Return the (x, y) coordinate for the center point of the cell that contains the specified text.  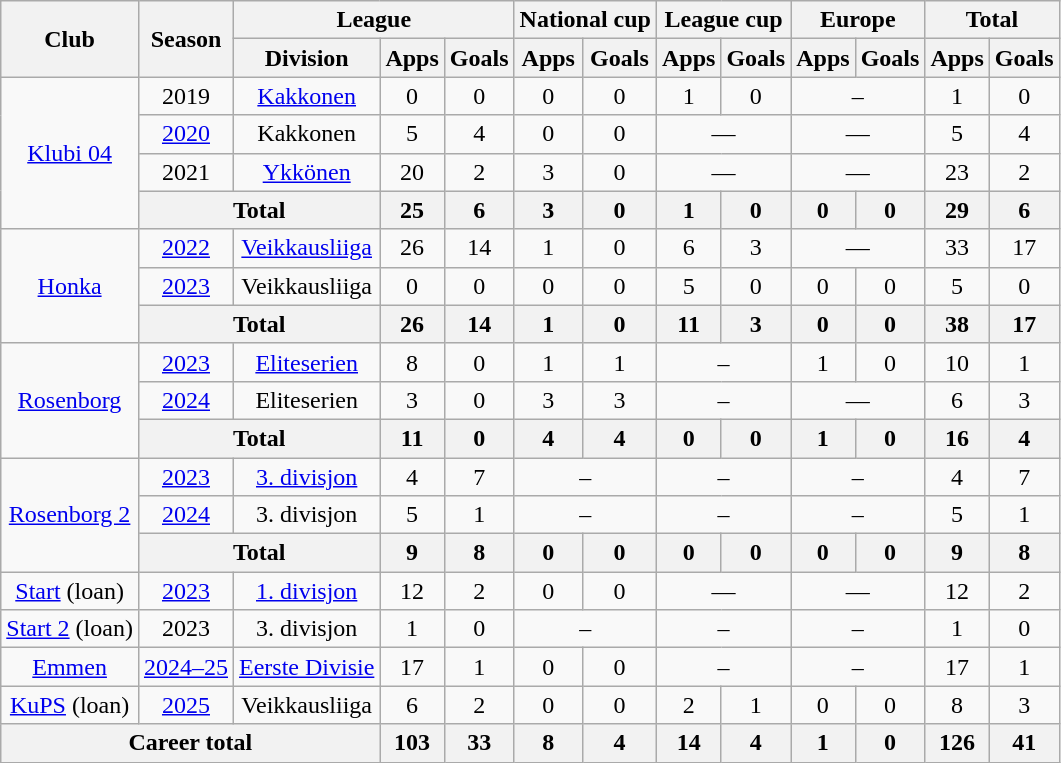
29 (957, 210)
103 (412, 743)
2020 (186, 134)
Rosenborg 2 (70, 515)
League (374, 20)
1. divisjon (307, 591)
Eerste Divisie (307, 667)
Start (loan) (70, 591)
Rosenborg (70, 400)
Emmen (70, 667)
Klubi 04 (70, 153)
2019 (186, 96)
2025 (186, 705)
10 (957, 362)
Start 2 (loan) (70, 629)
Season (186, 39)
20 (412, 172)
23 (957, 172)
2024–25 (186, 667)
Ykkönen (307, 172)
2021 (186, 172)
Division (307, 58)
Honka (70, 286)
126 (957, 743)
2022 (186, 248)
KuPS (loan) (70, 705)
41 (1024, 743)
National cup (585, 20)
Europe (858, 20)
League cup (723, 20)
Career total (190, 743)
25 (412, 210)
Club (70, 39)
16 (957, 438)
38 (957, 324)
